Extract the (x, y) coordinate from the center of the cell holding the provided text.  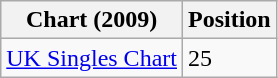
Chart (2009) (92, 20)
25 (229, 58)
UK Singles Chart (92, 58)
Position (229, 20)
